Return the (X, Y) coordinate for the center point of the cell that contains the specified text.  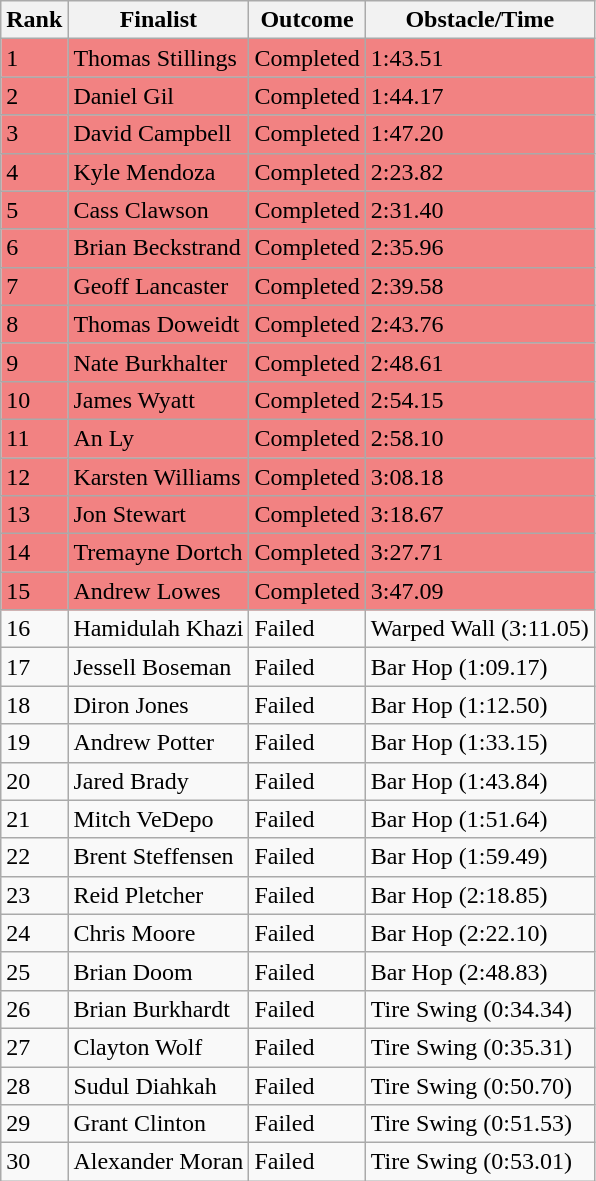
1:43.51 (480, 58)
Jared Brady (158, 781)
12 (34, 477)
Finalist (158, 20)
15 (34, 591)
2:54.15 (480, 400)
2 (34, 96)
Cass Clawson (158, 210)
Tire Swing (0:53.01) (480, 1162)
Tremayne Dortch (158, 553)
Bar Hop (1:51.64) (480, 819)
25 (34, 971)
James Wyatt (158, 400)
3:18.67 (480, 515)
2:58.10 (480, 438)
1:44.17 (480, 96)
David Campbell (158, 134)
Jon Stewart (158, 515)
24 (34, 933)
28 (34, 1085)
9 (34, 362)
2:31.40 (480, 210)
2:48.61 (480, 362)
Brian Burkhardt (158, 1009)
An Ly (158, 438)
29 (34, 1124)
Nate Burkhalter (158, 362)
3 (34, 134)
Jessell Boseman (158, 667)
Tire Swing (0:34.34) (480, 1009)
17 (34, 667)
3:27.71 (480, 553)
Geoff Lancaster (158, 286)
Thomas Stillings (158, 58)
2:43.76 (480, 324)
16 (34, 629)
10 (34, 400)
23 (34, 895)
Bar Hop (1:43.84) (480, 781)
Warped Wall (3:11.05) (480, 629)
Bar Hop (1:09.17) (480, 667)
30 (34, 1162)
3:47.09 (480, 591)
Alexander Moran (158, 1162)
Andrew Lowes (158, 591)
Bar Hop (2:48.83) (480, 971)
Bar Hop (1:12.50) (480, 705)
2:23.82 (480, 172)
Chris Moore (158, 933)
Brian Doom (158, 971)
Sudul Diahkah (158, 1085)
Brent Steffensen (158, 857)
14 (34, 553)
Tire Swing (0:51.53) (480, 1124)
Daniel Gil (158, 96)
13 (34, 515)
Rank (34, 20)
8 (34, 324)
Grant Clinton (158, 1124)
1 (34, 58)
Diron Jones (158, 705)
21 (34, 819)
27 (34, 1047)
Bar Hop (2:18.85) (480, 895)
26 (34, 1009)
Bar Hop (1:33.15) (480, 743)
Thomas Doweidt (158, 324)
3:08.18 (480, 477)
Kyle Mendoza (158, 172)
11 (34, 438)
Reid Pletcher (158, 895)
5 (34, 210)
22 (34, 857)
Hamidulah Khazi (158, 629)
Karsten Williams (158, 477)
Bar Hop (1:59.49) (480, 857)
6 (34, 248)
Brian Beckstrand (158, 248)
Tire Swing (0:50.70) (480, 1085)
2:35.96 (480, 248)
Andrew Potter (158, 743)
Mitch VeDepo (158, 819)
2:39.58 (480, 286)
Clayton Wolf (158, 1047)
7 (34, 286)
Tire Swing (0:35.31) (480, 1047)
18 (34, 705)
4 (34, 172)
19 (34, 743)
20 (34, 781)
Obstacle/Time (480, 20)
1:47.20 (480, 134)
Bar Hop (2:22.10) (480, 933)
Outcome (307, 20)
